Find where the given text appears and provide that cell's center as (X, Y) coordinate. 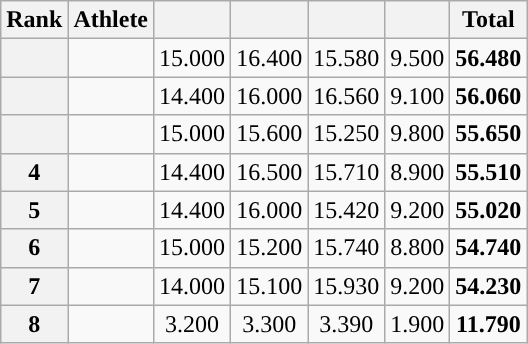
55.510 (488, 172)
56.480 (488, 58)
15.740 (346, 248)
7 (34, 286)
3.200 (192, 324)
15.100 (270, 286)
56.060 (488, 96)
Total (488, 20)
15.600 (270, 134)
15.710 (346, 172)
3.300 (270, 324)
5 (34, 210)
16.400 (270, 58)
15.930 (346, 286)
4 (34, 172)
15.250 (346, 134)
54.740 (488, 248)
16.560 (346, 96)
54.230 (488, 286)
Athlete (111, 20)
16.500 (270, 172)
8.900 (418, 172)
Rank (34, 20)
9.800 (418, 134)
1.900 (418, 324)
3.390 (346, 324)
15.200 (270, 248)
55.650 (488, 134)
9.100 (418, 96)
8 (34, 324)
15.580 (346, 58)
14.000 (192, 286)
6 (34, 248)
55.020 (488, 210)
8.800 (418, 248)
15.420 (346, 210)
9.500 (418, 58)
11.790 (488, 324)
